Find where the given text appears and provide that cell's center as [x, y] coordinate. 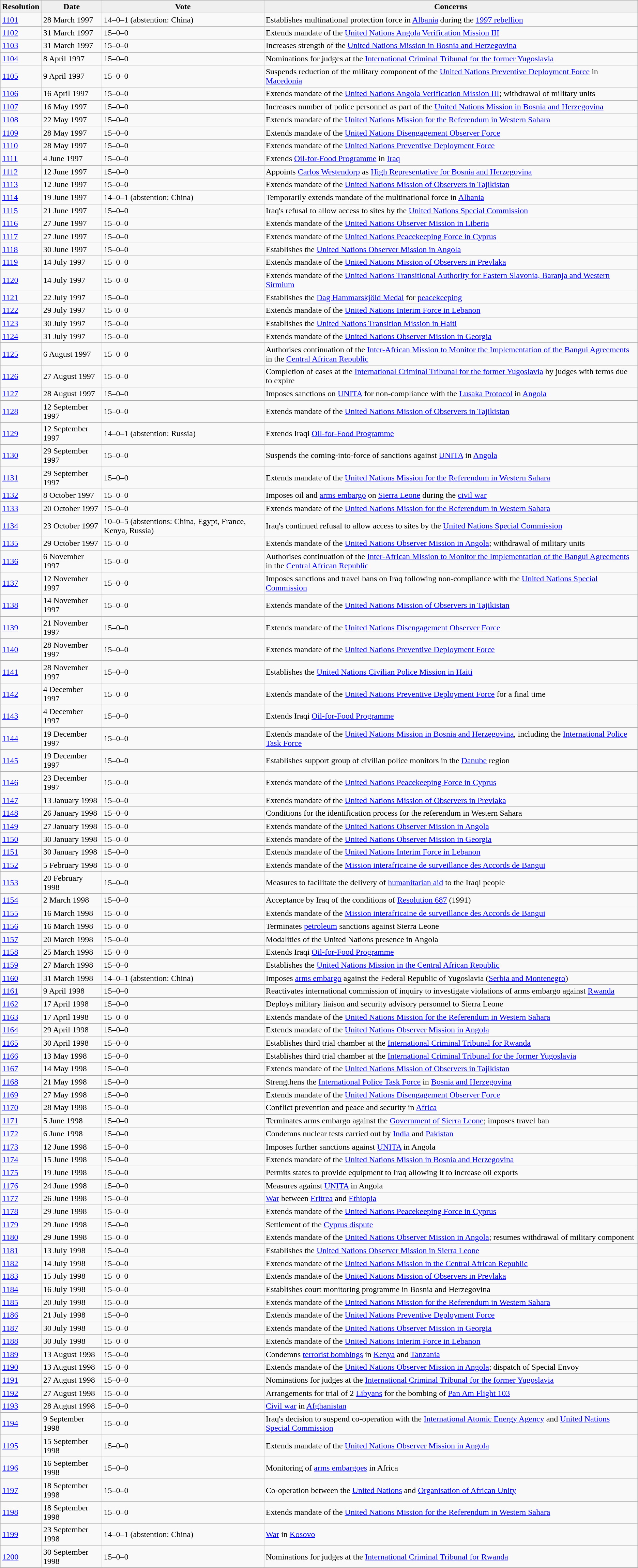
19 June 1998 [72, 1172]
1109 [21, 133]
22 July 1997 [72, 297]
1194 [21, 1424]
1133 [21, 508]
Condemns nuclear tests carried out by India and Pakistan [451, 1134]
1131 [21, 478]
12 November 1997 [72, 583]
1141 [21, 672]
13 July 1998 [72, 1250]
30 July 1997 [72, 323]
Permits states to provide equipment to Iraq allowing it to increase oil exports [451, 1172]
20 October 1997 [72, 508]
1128 [21, 411]
Imposes further sanctions against UNITA in Angola [451, 1147]
21 November 1997 [72, 628]
Establishes the United Nations Observer Mission in Sierra Leone [451, 1250]
1139 [21, 628]
1117 [21, 236]
1150 [21, 839]
Extends mandate of the United Nations Angola Verification Mission III [451, 33]
4 June 1997 [72, 158]
5 June 1998 [72, 1121]
1170 [21, 1108]
1180 [21, 1238]
War between Eritrea and Ethiopia [451, 1199]
Date [72, 7]
1127 [21, 394]
1136 [21, 561]
2 March 1998 [72, 900]
Vote [183, 7]
31 March 1998 [72, 978]
1146 [21, 783]
Completion of cases at the International Criminal Tribunal for the former Yugoslavia by judges with terms due to expire [451, 376]
Extends mandate of the United Nations Observer Mission in Liberia [451, 224]
1104 [21, 59]
26 January 1998 [72, 813]
Reactivates international commission of inquiry to investigate violations of arms embargo against Rwanda [451, 991]
1188 [21, 1341]
1195 [21, 1446]
1173 [21, 1147]
1184 [21, 1289]
27 May 1998 [72, 1095]
31 July 1997 [72, 336]
Establishes third trial chamber at the International Criminal Tribunal for the former Yugoslavia [451, 1056]
1135 [21, 543]
Modalities of the United Nations presence in Angola [451, 939]
Iraq's refusal to allow access to sites by the United Nations Special Commission [451, 211]
1197 [21, 1490]
1174 [21, 1159]
Co-operation between the United Nations and Organisation of African Unity [451, 1490]
13 May 1998 [72, 1056]
1107 [21, 107]
1110 [21, 145]
1156 [21, 926]
1105 [21, 76]
1111 [21, 158]
1157 [21, 939]
Establishes the United Nations Transition Mission in Haiti [451, 323]
16 April 1997 [72, 94]
1198 [21, 1512]
Suspends reduction of the military component of the United Nations Preventive Deployment Force in Macedonia [451, 76]
1193 [21, 1406]
1178 [21, 1212]
13 January 1998 [72, 800]
1166 [21, 1056]
Resolution [21, 7]
1162 [21, 1004]
1106 [21, 94]
1142 [21, 694]
Terminates petroleum sanctions against Sierra Leone [451, 926]
1118 [21, 249]
12 June 1998 [72, 1147]
1168 [21, 1082]
1143 [21, 716]
1137 [21, 583]
Extends mandate of the United Nations Transitional Authority for Eastern Slavonia, Baranja and Western Sirmium [451, 280]
24 June 1998 [72, 1185]
6 June 1998 [72, 1134]
Establishes the United Nations Mission in the Central African Republic [451, 965]
Increases number of police personnel as part of the United Nations Mission in Bosnia and Herzegovina [451, 107]
15 July 1998 [72, 1276]
1130 [21, 456]
22 May 1997 [72, 120]
27 March 1998 [72, 965]
1129 [21, 433]
1112 [21, 171]
9 September 1998 [72, 1424]
29 October 1997 [72, 543]
1159 [21, 965]
1167 [21, 1069]
1153 [21, 882]
Extends mandate of the United Nations Mission in Bosnia and Herzegovina [451, 1159]
1115 [21, 211]
1138 [21, 605]
Strengthens the International Police Task Force in Bosnia and Herzegovina [451, 1082]
Civil war in Afghanistan [451, 1406]
1192 [21, 1393]
Extends Oil-for-Food Programme in Iraq [451, 158]
14 July 1998 [72, 1263]
1196 [21, 1468]
Measures to facilitate the delivery of humanitarian aid to the Iraqi people [451, 882]
Establishes court monitoring programme in Bosnia and Herzegovina [451, 1289]
27 August 1997 [72, 376]
1149 [21, 826]
Condemns terrorist bombings in Kenya and Tanzania [451, 1354]
1140 [21, 649]
1199 [21, 1535]
27 January 1998 [72, 826]
1175 [21, 1172]
1116 [21, 224]
1177 [21, 1199]
Settlement of the Cyprus dispute [451, 1225]
Establishes third trial chamber at the International Criminal Tribunal for Rwanda [451, 1043]
1155 [21, 913]
Imposes sanctions and travel bans on Iraq following non-compliance with the United Nations Special Commission [451, 583]
14 May 1998 [72, 1069]
1151 [21, 852]
10–0–5 (abstentions: China, Egypt, France, Kenya, Russia) [183, 526]
Extends mandate of the United Nations Observer Mission in Angola; dispatch of Special Envoy [451, 1367]
1191 [21, 1380]
Extends mandate of the United Nations Mission in Bosnia and Herzegovina, including the International Police Task Force [451, 738]
1165 [21, 1043]
1121 [21, 297]
1187 [21, 1328]
1101 [21, 20]
28 August 1997 [72, 394]
Establishes multinational protection force in Albania during the 1997 rebellion [451, 20]
Iraq's continued refusal to allow access to sites by the United Nations Special Commission [451, 526]
9 April 1997 [72, 76]
20 July 1998 [72, 1302]
Terminates arms embargo against the Government of Sierra Leone; imposes travel ban [451, 1121]
Arrangements for trial of 2 Libyans for the bombing of Pan Am Flight 103 [451, 1393]
1190 [21, 1367]
23 October 1997 [72, 526]
Measures against UNITA in Angola [451, 1185]
1103 [21, 46]
1132 [21, 495]
Extends mandate of the United Nations Mission in the Central African Republic [451, 1263]
1179 [21, 1225]
29 April 1998 [72, 1030]
Acceptance by Iraq of the conditions of Resolution 687 (1991) [451, 900]
1152 [21, 865]
1102 [21, 33]
Establishes support group of civilian police monitors in the Danube region [451, 760]
1171 [21, 1121]
Conditions for the identification process for the referendum in Western Sahara [451, 813]
1144 [21, 738]
20 March 1998 [72, 939]
1120 [21, 280]
30 April 1998 [72, 1043]
1147 [21, 800]
1108 [21, 120]
23 September 1998 [72, 1535]
Conflict prevention and peace and security in Africa [451, 1108]
1123 [21, 323]
1186 [21, 1315]
21 June 1997 [72, 211]
Appoints Carlos Westendorp as High Representative for Bosnia and Herzegovina [451, 171]
8 April 1997 [72, 59]
Establishes the United Nations Civilian Police Mission in Haiti [451, 672]
1158 [21, 952]
Suspends the coming-into-force of sanctions against UNITA in Angola [451, 456]
1125 [21, 354]
Extends mandate of the United Nations Angola Verification Mission III; withdrawal of military units [451, 94]
Concerns [451, 7]
War in Kosovo [451, 1535]
14 November 1997 [72, 605]
1181 [21, 1250]
1124 [21, 336]
1172 [21, 1134]
1185 [21, 1302]
Imposes arms embargo against the Federal Republic of Yugoslavia (Serbia and Montenegro) [451, 978]
Imposes sanctions on UNITA for non-compliance with the Lusaka Protocol in Angola [451, 394]
1114 [21, 198]
26 June 1998 [72, 1199]
14–0–1 (abstention: Russia) [183, 433]
16 May 1997 [72, 107]
5 February 1998 [72, 865]
1122 [21, 310]
1160 [21, 978]
Extends mandate of the United Nations Observer Mission in Angola; withdrawal of military units [451, 543]
25 March 1998 [72, 952]
Temporarily extends mandate of the multinational force in Albania [451, 198]
1176 [21, 1185]
1126 [21, 376]
Establishes the United Nations Observer Mission in Angola [451, 249]
1164 [21, 1030]
Nominations for judges at the International Criminal Tribunal for Rwanda [451, 1556]
1183 [21, 1276]
1154 [21, 900]
28 August 1998 [72, 1406]
28 March 1997 [72, 20]
16 July 1998 [72, 1289]
Extends mandate of the United Nations Observer Mission in Angola; resumes withdrawal of military component [451, 1238]
21 May 1998 [72, 1082]
16 September 1998 [72, 1468]
1163 [21, 1017]
Monitoring of arms embargoes in Africa [451, 1468]
1145 [21, 760]
21 July 1998 [72, 1315]
19 June 1997 [72, 198]
23 December 1997 [72, 783]
9 April 1998 [72, 991]
1189 [21, 1354]
8 October 1997 [72, 495]
1113 [21, 185]
30 June 1997 [72, 249]
20 February 1998 [72, 882]
Deploys military liaison and security advisory personnel to Sierra Leone [451, 1004]
1161 [21, 991]
1134 [21, 526]
1200 [21, 1556]
Establishes the Dag Hammarskjöld Medal for peacekeeping [451, 297]
1169 [21, 1095]
6 November 1997 [72, 561]
15 June 1998 [72, 1159]
Extends mandate of the United Nations Preventive Deployment Force for a final time [451, 694]
Imposes oil and arms embargo on Sierra Leone during the civil war [451, 495]
29 July 1997 [72, 310]
30 September 1998 [72, 1556]
1148 [21, 813]
28 May 1998 [72, 1108]
1182 [21, 1263]
1119 [21, 262]
6 August 1997 [72, 354]
Increases strength of the United Nations Mission in Bosnia and Herzegovina [451, 46]
15 September 1998 [72, 1446]
Iraq's decision to suspend co-operation with the International Atomic Energy Agency and United Nations Special Commission [451, 1424]
